Determine the (X, Y) coordinate at the center of the cell enclosing the given text.  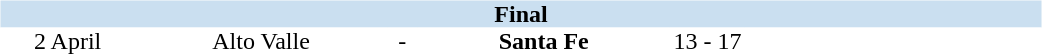
- (402, 42)
Alto Valle (262, 42)
Final (520, 14)
2 April (67, 42)
13 - 17 (707, 42)
Santa Fe (544, 42)
